For the text-containing cell, return its midpoint in [X, Y] coordinate format. 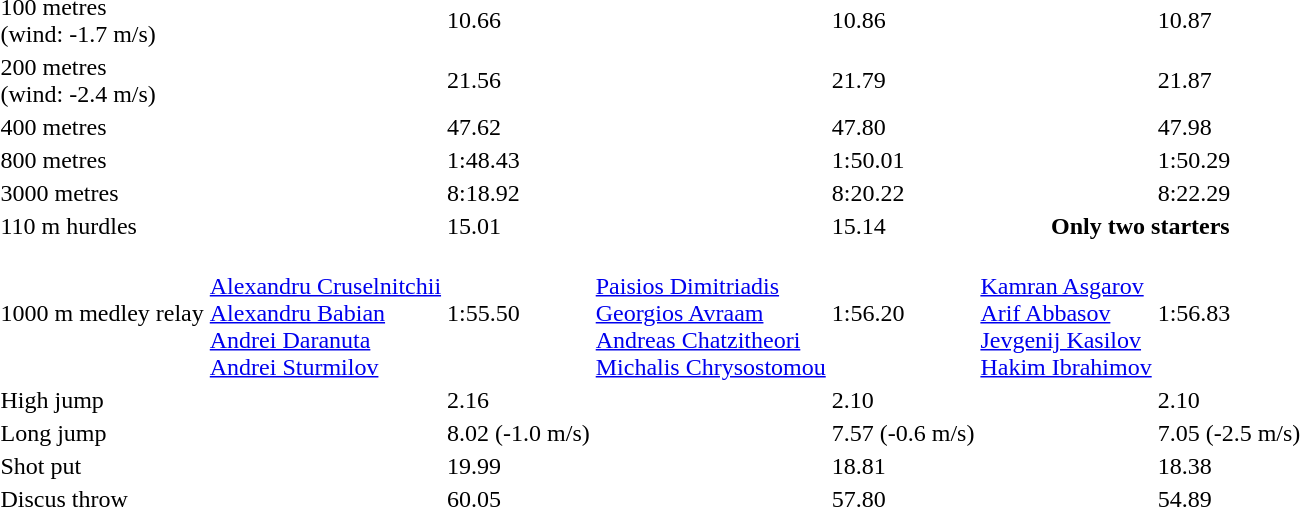
7.57 (-0.6 m/s) [903, 433]
15.01 [519, 226]
1:56.20 [903, 313]
2.10 [903, 400]
15.14 [903, 226]
47.62 [519, 127]
Paisios DimitriadisGeorgios AvraamAndreas ChatzitheoriMichalis Chrysostomou [710, 313]
1:50.01 [903, 160]
2.16 [519, 400]
8:20.22 [903, 193]
21.79 [903, 80]
47.80 [903, 127]
Kamran AsgarovArif AbbasovJevgenij KasilovHakim Ibrahimov [1066, 313]
8:18.92 [519, 193]
1:55.50 [519, 313]
8.02 (-1.0 m/s) [519, 433]
21.56 [519, 80]
18.81 [903, 466]
1:48.43 [519, 160]
19.99 [519, 466]
Alexandru CruselnitchiiAlexandru BabianAndrei DaranutaAndrei Sturmilov [325, 313]
